Capture the cell that displays the provided text and extract its (x, y) central coordinate. 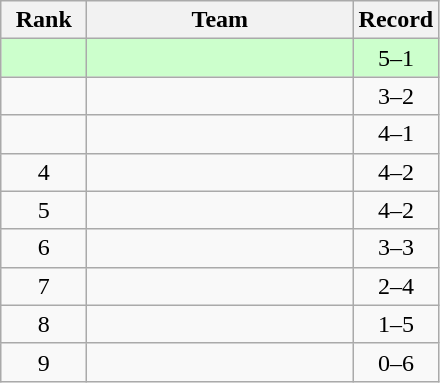
6 (44, 248)
Rank (44, 20)
1–5 (396, 324)
5 (44, 210)
8 (44, 324)
0–6 (396, 362)
Record (396, 20)
3–3 (396, 248)
Team (220, 20)
9 (44, 362)
3–2 (396, 96)
2–4 (396, 286)
4 (44, 172)
7 (44, 286)
5–1 (396, 58)
4–1 (396, 134)
